For the text-containing cell, return its midpoint in [X, Y] coordinate format. 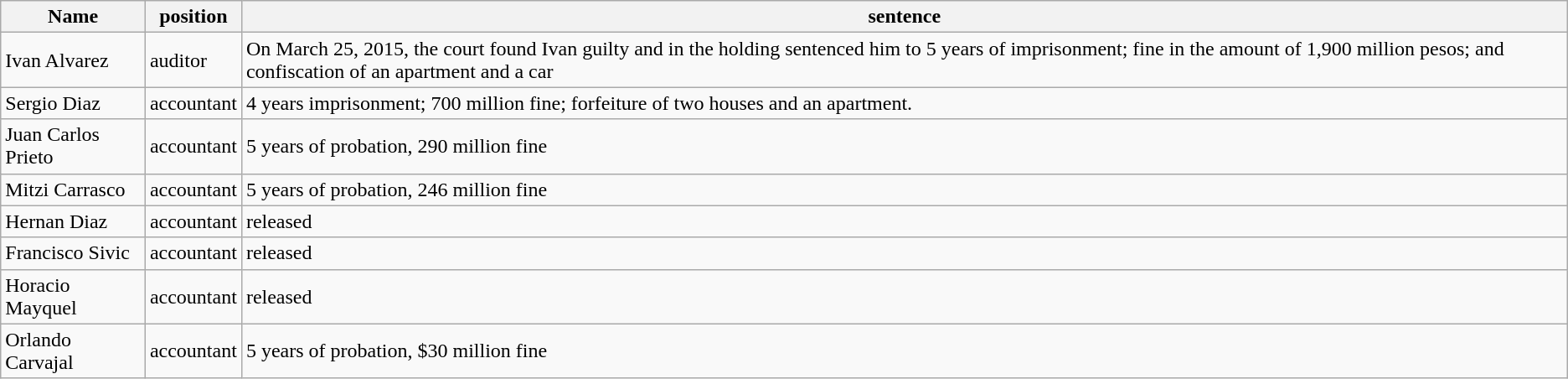
Horacio Mayquel [74, 297]
Hernan Diaz [74, 221]
Francisco Sivic [74, 253]
Juan Carlos Prieto [74, 146]
5 years of probation, 290 million fine [905, 146]
Mitzi Carrasco [74, 189]
5 years of probation, $30 million fine [905, 350]
4 years imprisonment; 700 million fine; forfeiture of two houses and an apartment. [905, 103]
Orlando Carvajal [74, 350]
Ivan Alvarez [74, 60]
position [193, 17]
sentence [905, 17]
5 years of probation, 246 million fine [905, 189]
Sergio Diaz [74, 103]
auditor [193, 60]
Name [74, 17]
